From the cell containing the given text, extract its center point as (X, Y) coordinate. 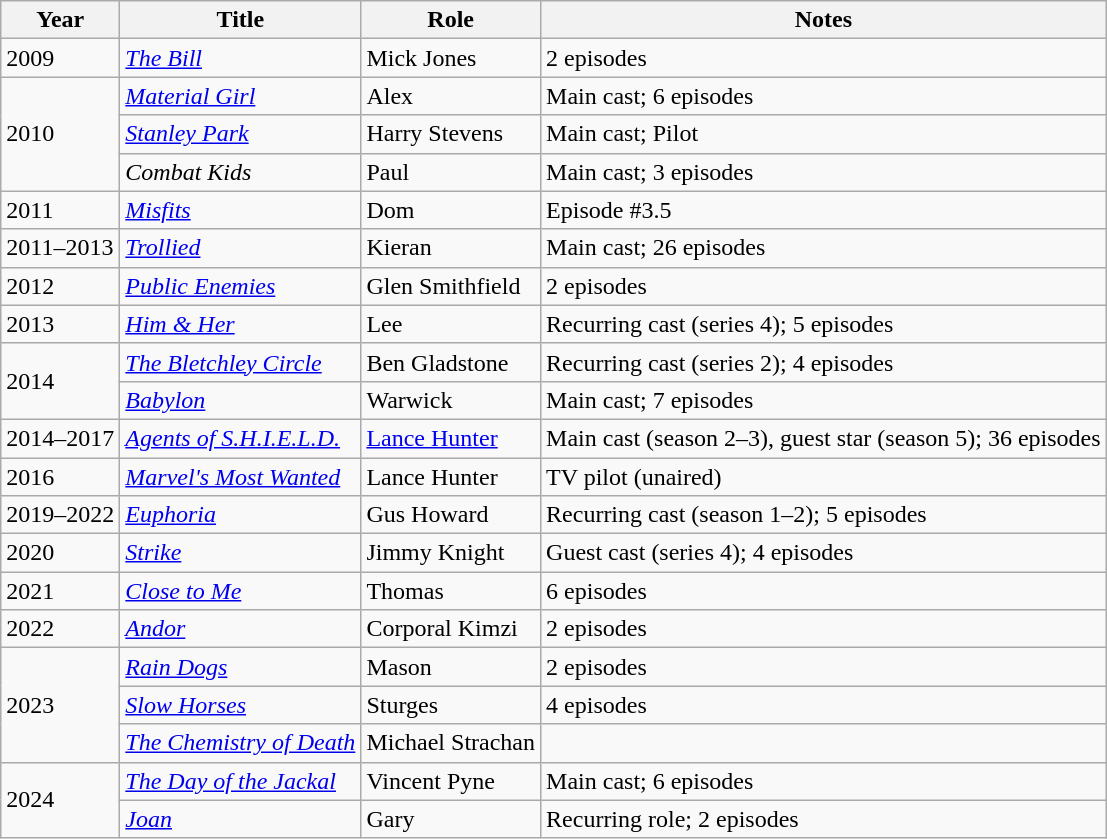
Joan (240, 819)
Recurring cast (series 2); 4 episodes (824, 362)
Main cast; 3 episodes (824, 172)
Glen Smithfield (451, 286)
2013 (60, 324)
2020 (60, 553)
Mason (451, 667)
Andor (240, 629)
4 episodes (824, 705)
2014–2017 (60, 438)
Role (451, 20)
Material Girl (240, 96)
Michael Strachan (451, 743)
Gary (451, 819)
Recurring cast (series 4); 5 episodes (824, 324)
2011–2013 (60, 248)
2019–2022 (60, 515)
Him & Her (240, 324)
Harry Stevens (451, 134)
Strike (240, 553)
2010 (60, 134)
Thomas (451, 591)
Ben Gladstone (451, 362)
Main cast; 7 episodes (824, 400)
Year (60, 20)
Trollied (240, 248)
Slow Horses (240, 705)
Main cast; Pilot (824, 134)
Marvel's Most Wanted (240, 477)
Public Enemies (240, 286)
Alex (451, 96)
2023 (60, 705)
Rain Dogs (240, 667)
Lee (451, 324)
Combat Kids (240, 172)
2022 (60, 629)
2012 (60, 286)
The Chemistry of Death (240, 743)
Jimmy Knight (451, 553)
Sturges (451, 705)
2024 (60, 800)
6 episodes (824, 591)
Main cast; 26 episodes (824, 248)
Paul (451, 172)
The Bletchley Circle (240, 362)
TV pilot (unaired) (824, 477)
Notes (824, 20)
2014 (60, 381)
The Bill (240, 58)
Misfits (240, 210)
2021 (60, 591)
Mick Jones (451, 58)
2009 (60, 58)
Vincent Pyne (451, 781)
Babylon (240, 400)
Euphoria (240, 515)
Title (240, 20)
Recurring role; 2 episodes (824, 819)
Gus Howard (451, 515)
Main cast (season 2–3), guest star (season 5); 36 episodes (824, 438)
Recurring cast (season 1–2); 5 episodes (824, 515)
2011 (60, 210)
Warwick (451, 400)
Corporal Kimzi (451, 629)
2016 (60, 477)
Agents of S.H.I.E.L.D. (240, 438)
Close to Me (240, 591)
Episode #3.5 (824, 210)
Dom (451, 210)
Stanley Park (240, 134)
Kieran (451, 248)
The Day of the Jackal (240, 781)
Guest cast (series 4); 4 episodes (824, 553)
